Capture the cell that displays the provided text and extract its [X, Y] central coordinate. 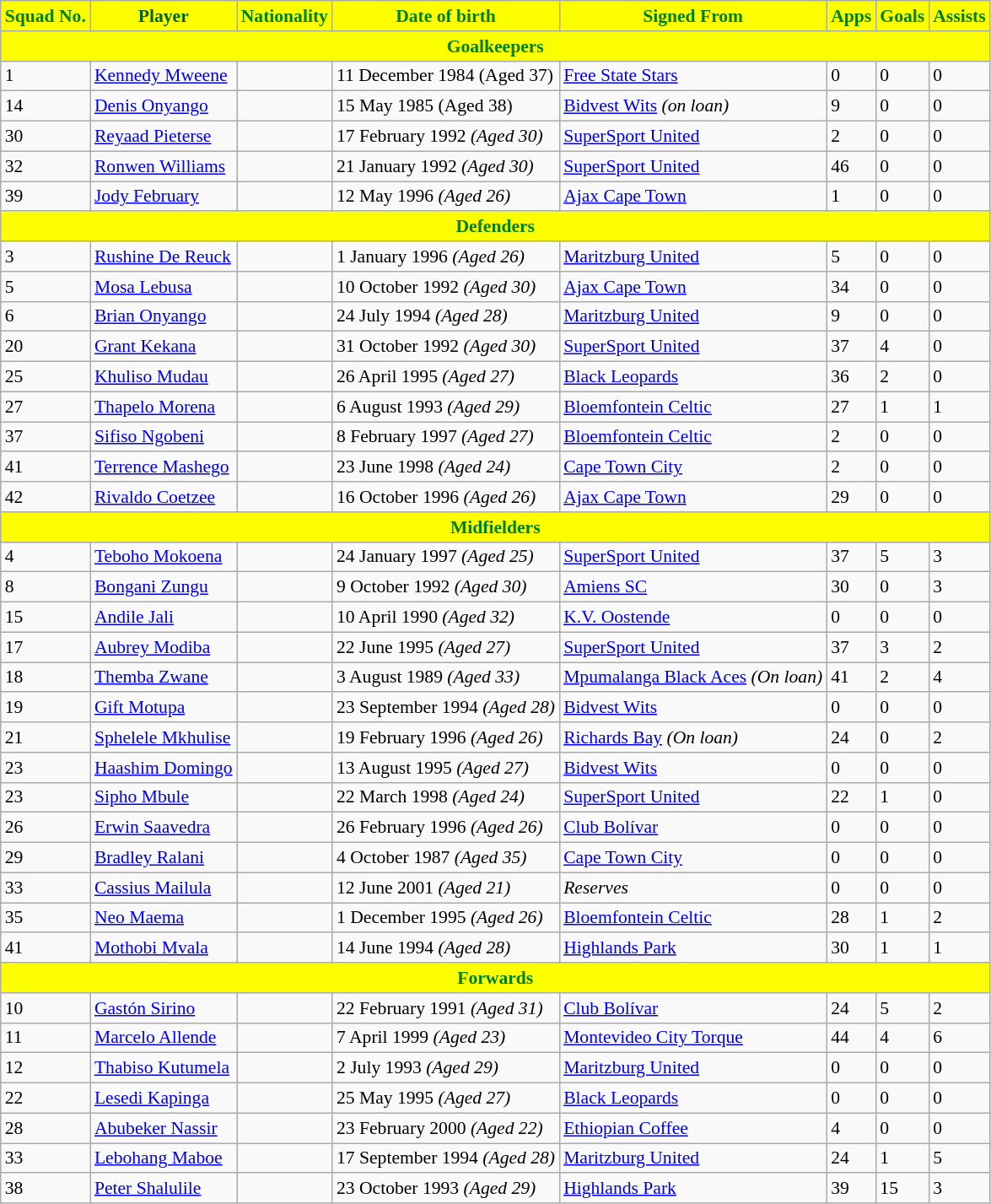
Lebohang Maboe [164, 1158]
Ronwen Williams [164, 166]
24 January 1997 (Aged 25) [445, 557]
Bongani Zungu [164, 587]
Nationality [285, 16]
Goalkeepers [496, 46]
Mpumalanga Black Aces (On loan) [693, 678]
17 February 1992 (Aged 30) [445, 137]
Denis Onyango [164, 106]
Mosa Lebusa [164, 287]
10 April 1990 (Aged 32) [445, 618]
25 May 1995 (Aged 27) [445, 1099]
Goals [902, 16]
Lesedi Kapinga [164, 1099]
19 February 1996 (Aged 26) [445, 737]
19 [46, 708]
7 April 1999 (Aged 23) [445, 1038]
14 June 1994 (Aged 28) [445, 948]
20 [46, 347]
Aubrey Modiba [164, 647]
6 August 1993 (Aged 29) [445, 407]
Reserves [693, 888]
25 [46, 377]
21 January 1992 (Aged 30) [445, 166]
Ethiopian Coffee [693, 1128]
Peter Shalulile [164, 1189]
Assists [960, 16]
Midfielders [496, 527]
10 October 1992 (Aged 30) [445, 287]
14 [46, 106]
Andile Jali [164, 618]
38 [46, 1189]
26 April 1995 (Aged 27) [445, 377]
Free State Stars [693, 76]
Khuliso Mudau [164, 377]
Neo Maema [164, 918]
1 December 1995 (Aged 26) [445, 918]
12 June 2001 (Aged 21) [445, 888]
22 February 1991 (Aged 31) [445, 1008]
17 [46, 647]
Forwards [496, 978]
2 July 1993 (Aged 29) [445, 1068]
21 [46, 737]
18 [46, 678]
Bidvest Wits (on loan) [693, 106]
Cassius Mailula [164, 888]
Squad No. [46, 16]
23 February 2000 (Aged 22) [445, 1128]
16 October 1996 (Aged 26) [445, 497]
Sifiso Ngobeni [164, 437]
Brian Onyango [164, 316]
Defenders [496, 227]
Themba Zwane [164, 678]
Jody February [164, 197]
11 [46, 1038]
Sipho Mbule [164, 797]
31 October 1992 (Aged 30) [445, 347]
44 [851, 1038]
Marcelo Allende [164, 1038]
Apps [851, 16]
Player [164, 16]
10 [46, 1008]
Gift Motupa [164, 708]
Rivaldo Coetzee [164, 497]
Amiens SC [693, 587]
Sphelele Mkhulise [164, 737]
12 [46, 1068]
32 [46, 166]
Erwin Saavedra [164, 828]
Grant Kekana [164, 347]
34 [851, 287]
36 [851, 377]
42 [46, 497]
13 August 1995 (Aged 27) [445, 768]
23 June 1998 (Aged 24) [445, 467]
8 [46, 587]
1 January 1996 (Aged 26) [445, 256]
Terrence Mashego [164, 467]
11 December 1984 (Aged 37) [445, 76]
22 June 1995 (Aged 27) [445, 647]
Teboho Mokoena [164, 557]
Reyaad Pieterse [164, 137]
15 May 1985 (Aged 38) [445, 106]
24 July 1994 (Aged 28) [445, 316]
23 October 1993 (Aged 29) [445, 1189]
Thabiso Kutumela [164, 1068]
8 February 1997 (Aged 27) [445, 437]
Bradley Ralani [164, 858]
Rushine De Reuck [164, 256]
Signed From [693, 16]
35 [46, 918]
Date of birth [445, 16]
K.V. Oostende [693, 618]
Richards Bay (On loan) [693, 737]
22 March 1998 (Aged 24) [445, 797]
26 February 1996 (Aged 26) [445, 828]
46 [851, 166]
Montevideo City Torque [693, 1038]
Haashim Domingo [164, 768]
26 [46, 828]
9 October 1992 (Aged 30) [445, 587]
3 August 1989 (Aged 33) [445, 678]
Kennedy Mweene [164, 76]
12 May 1996 (Aged 26) [445, 197]
Thapelo Morena [164, 407]
Gastón Sirino [164, 1008]
Abubeker Nassir [164, 1128]
Mothobi Mvala [164, 948]
17 September 1994 (Aged 28) [445, 1158]
23 September 1994 (Aged 28) [445, 708]
4 October 1987 (Aged 35) [445, 858]
